Extract the [x, y] coordinate from the center of the cell holding the provided text.  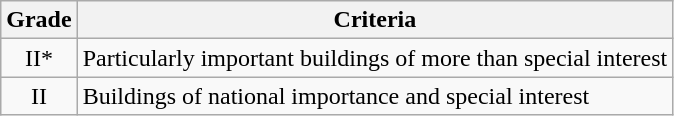
Buildings of national importance and special interest [375, 96]
II [39, 96]
II* [39, 58]
Criteria [375, 20]
Grade [39, 20]
Particularly important buildings of more than special interest [375, 58]
